Pinpoint the cell where the given text exists, returning its [x, y] midpoint coordinate. 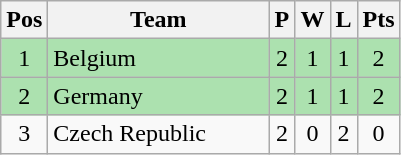
L [344, 20]
3 [24, 134]
Team [158, 20]
Pts [378, 20]
Belgium [158, 58]
P [282, 20]
Pos [24, 20]
W [312, 20]
Germany [158, 96]
Czech Republic [158, 134]
